Output the (X, Y) coordinate of the center of the cell containing the given text.  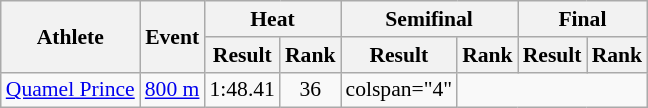
Semifinal (428, 19)
Athlete (70, 36)
800 m (172, 90)
Quamel Prince (70, 90)
Final (582, 19)
Heat (272, 19)
36 (310, 90)
colspan="4" (398, 90)
Event (172, 36)
1:48.41 (242, 90)
